Extract the [X, Y] coordinate from the center of the cell holding the provided text.  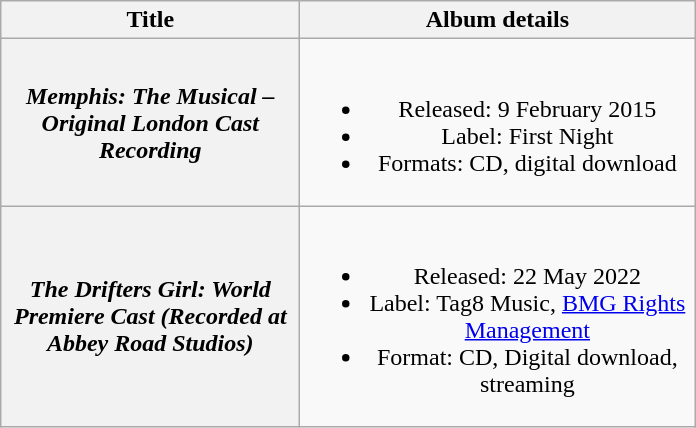
Album details [498, 20]
Released: 9 February 2015Label: First NightFormats: CD, digital download [498, 122]
Released: 22 May 2022Label: Tag8 Music, BMG Rights ManagementFormat: CD, Digital download, streaming [498, 316]
The Drifters Girl: World Premiere Cast (Recorded at Abbey Road Studios) [150, 316]
Memphis: The Musical – Original London Cast Recording [150, 122]
Title [150, 20]
